For the text-containing cell, return its midpoint in (x, y) coordinate format. 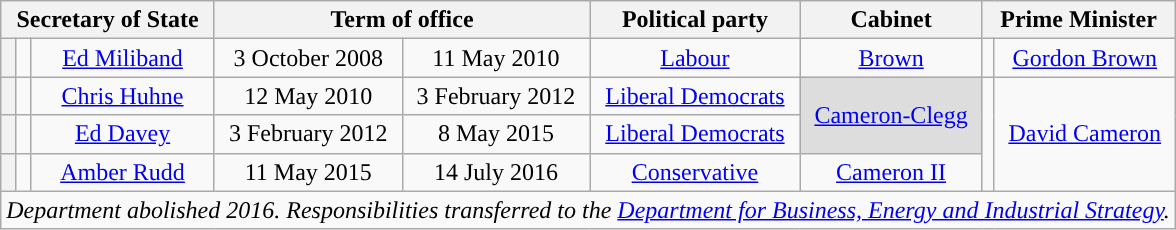
Cabinet (891, 20)
Term of office (402, 20)
Amber Rudd (123, 172)
3 October 2008 (308, 58)
Labour (695, 58)
David Cameron (1084, 134)
11 May 2010 (496, 58)
Cameron-Clegg (891, 115)
Department abolished 2016. Responsibilities transferred to the Department for Business, Energy and Industrial Strategy. (588, 210)
11 May 2015 (308, 172)
Cameron II (891, 172)
Chris Huhne (123, 96)
Gordon Brown (1084, 58)
Secretary of State (108, 20)
14 July 2016 (496, 172)
12 May 2010 (308, 96)
Prime Minister (1078, 20)
8 May 2015 (496, 134)
Political party (695, 20)
Brown (891, 58)
Ed Davey (123, 134)
Ed Miliband (123, 58)
Conservative (695, 172)
